For the text-containing cell, return its midpoint in [X, Y] coordinate format. 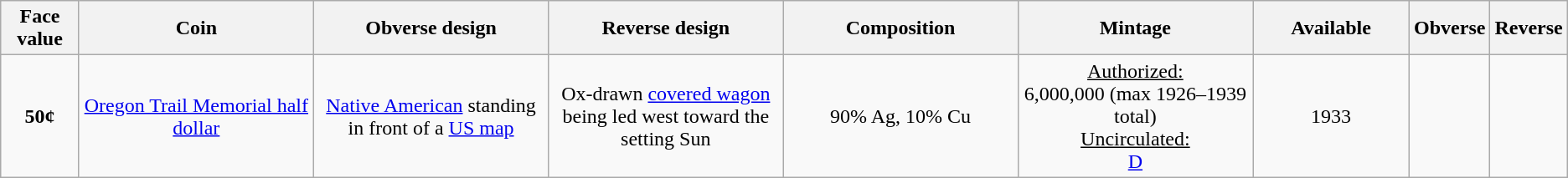
Coin [196, 28]
50¢ [40, 116]
Composition [900, 28]
Ox-drawn covered wagon being led west toward the setting Sun [666, 116]
Authorized:6,000,000 (max 1926–1939 total)Uncirculated: D [1135, 116]
Reverse design [666, 28]
Native American standing in front of a US map [431, 116]
Obverse design [431, 28]
1933 [1332, 116]
Available [1332, 28]
90% Ag, 10% Cu [900, 116]
Oregon Trail Memorial half dollar [196, 116]
Mintage [1135, 28]
Face value [40, 28]
Obverse [1450, 28]
Reverse [1529, 28]
